Determine the [x, y] coordinate at the center of the cell enclosing the given text.  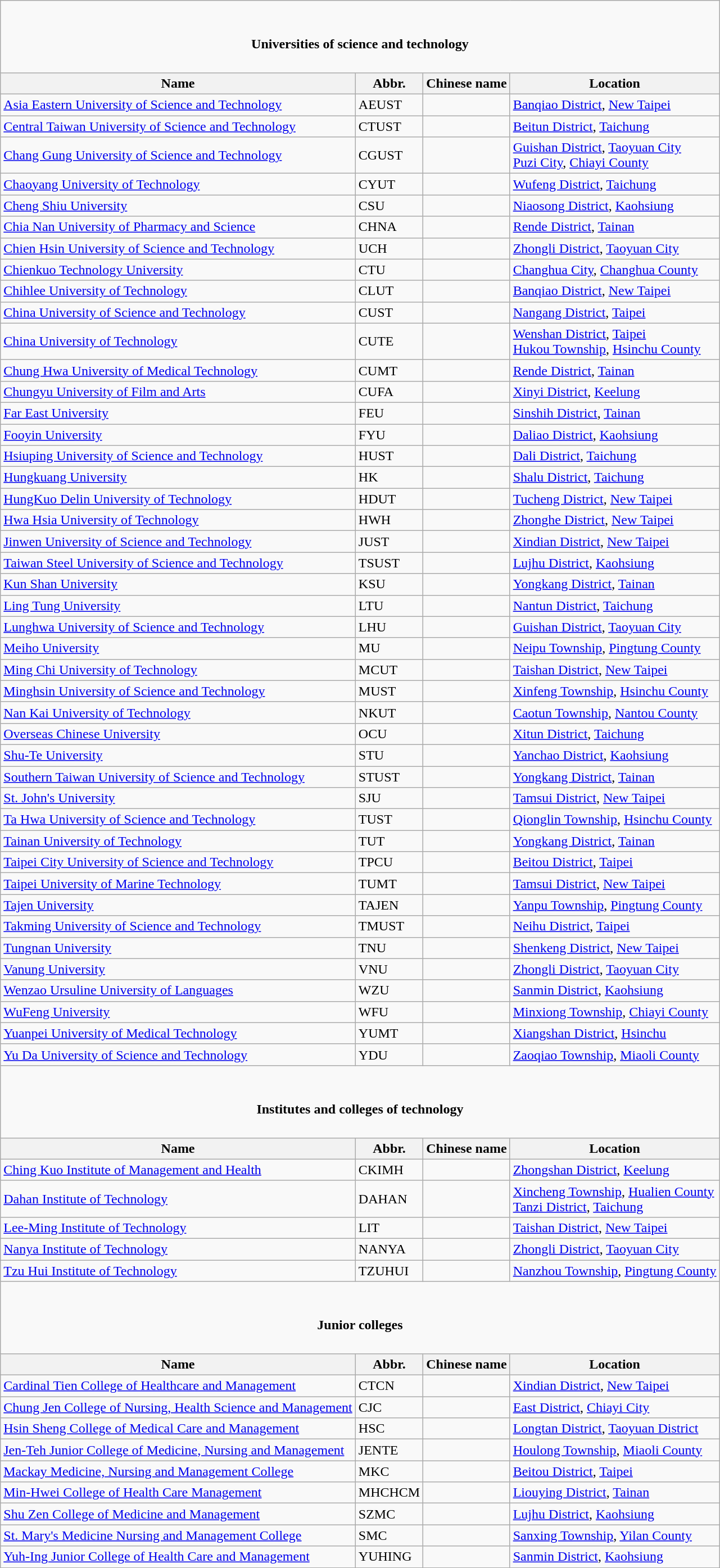
MCUT [389, 670]
LHU [389, 627]
Lee-Ming Institute of Technology [178, 1228]
Yanpu Township, Pingtung County [615, 905]
AEUST [389, 105]
DAHAN [389, 1199]
Shu Zen College of Medicine and Management [178, 1514]
Guishan District, Taoyuan CityPuzi City, Chiayi County [615, 155]
Zhonghe District, New Taipei [615, 520]
HUST [389, 456]
MHCHCM [389, 1493]
Sinshih District, Tainan [615, 413]
Taipei University of Marine Technology [178, 884]
Neihu District, Taipei [615, 926]
VNU [389, 969]
Hungkuang University [178, 478]
Xitun District, Taichung [615, 734]
Chienkuo Technology University [178, 270]
CHNA [389, 227]
Nan Kai University of Technology [178, 712]
Takming University of Science and Technology [178, 926]
Taiwan Steel University of Science and Technology [178, 563]
Liouying District, Tainan [615, 1493]
Changhua City, Changhua County [615, 270]
Hsiuping University of Science and Technology [178, 456]
WFU [389, 1012]
CJC [389, 1407]
CUMT [389, 370]
SZMC [389, 1514]
HK [389, 478]
TMUST [389, 926]
CLUT [389, 291]
China University of Technology [178, 342]
MUST [389, 691]
China University of Science and Technology [178, 312]
CTCN [389, 1386]
Niaosong District, Kaohsiung [615, 206]
HWH [389, 520]
Shalu District, Taichung [615, 478]
FYU [389, 435]
Ching Kuo Institute of Management and Health [178, 1170]
Junior colleges [360, 1318]
MU [389, 648]
JENTE [389, 1450]
Taipei City University of Science and Technology [178, 862]
Jen-Teh Junior College of Medicine, Nursing and Management [178, 1450]
Mackay Medicine, Nursing and Management College [178, 1471]
WuFeng University [178, 1012]
Shenkeng District, New Taipei [615, 948]
Kun Shan University [178, 584]
Xiangshan District, Hsinchu [615, 1033]
Yuh-Ing Junior College of Health Care and Management [178, 1557]
Ling Tung University [178, 606]
NKUT [389, 712]
LIT [389, 1228]
TNU [389, 948]
Hwa Hsia University of Technology [178, 520]
Chungyu University of Film and Arts [178, 392]
YUHING [389, 1557]
CTU [389, 270]
Min-Hwei College of Health Care Management [178, 1493]
Chien Hsin University of Science and Technology [178, 248]
Shu-Te University [178, 755]
Lunghwa University of Science and Technology [178, 627]
Sanxing Township, Yilan County [615, 1535]
Cardinal Tien College of Healthcare and Management [178, 1386]
Xincheng Township, Hualien CountyTanzi District, Taichung [615, 1199]
NANYA [389, 1249]
Nanya Institute of Technology [178, 1249]
Ta Hwa University of Science and Technology [178, 820]
SMC [389, 1535]
St. Mary's Medicine Nursing and Management College [178, 1535]
Fooyin University [178, 435]
Chihlee University of Technology [178, 291]
Neipu Township, Pingtung County [615, 648]
East District, Chiayi City [615, 1407]
HSC [389, 1429]
Houlong Township, Miaoli County [615, 1450]
Nantun District, Taichung [615, 606]
Tajen University [178, 905]
YUMT [389, 1033]
Universities of science and technology [360, 37]
St. John's University [178, 798]
Wenshan District, TaipeiHukou Township, Hsinchu County [615, 342]
CUST [389, 312]
TSUST [389, 563]
Yanchao District, Kaohsiung [615, 755]
Yuanpei University of Medical Technology [178, 1033]
KSU [389, 584]
TUT [389, 841]
Tucheng District, New Taipei [615, 499]
Meiho University [178, 648]
Hsin Sheng College of Medical Care and Management [178, 1429]
CYUT [389, 184]
CUTE [389, 342]
Caotun Township, Nantou County [615, 712]
HungKuo Delin University of Technology [178, 499]
Jinwen University of Science and Technology [178, 542]
TAJEN [389, 905]
Nanzhou Township, Pingtung County [615, 1271]
CKIMH [389, 1170]
LTU [389, 606]
CTUST [389, 126]
Qionglin Township, Hsinchu County [615, 820]
JUST [389, 542]
STU [389, 755]
Chaoyang University of Technology [178, 184]
CGUST [389, 155]
CSU [389, 206]
Overseas Chinese University [178, 734]
Chung Hwa University of Medical Technology [178, 370]
OCU [389, 734]
WZU [389, 990]
STUST [389, 777]
Tzu Hui Institute of Technology [178, 1271]
Zaoqiao Township, Miaoli County [615, 1055]
TZUHUI [389, 1271]
Nangang District, Taipei [615, 312]
Dali District, Taichung [615, 456]
Chang Gung University of Science and Technology [178, 155]
Xinyi District, Keelung [615, 392]
TUMT [389, 884]
Yu Da University of Science and Technology [178, 1055]
MKC [389, 1471]
HDUT [389, 499]
Beitun District, Taichung [615, 126]
Central Taiwan University of Science and Technology [178, 126]
Chia Nan University of Pharmacy and Science [178, 227]
SJU [389, 798]
YDU [389, 1055]
Xinfeng Township, Hsinchu County [615, 691]
Daliao District, Kaohsiung [615, 435]
Chung Jen College of Nursing, Health Science and Management [178, 1407]
Wufeng District, Taichung [615, 184]
Tungnan University [178, 948]
Vanung University [178, 969]
FEU [389, 413]
Dahan Institute of Technology [178, 1199]
UCH [389, 248]
Tainan University of Technology [178, 841]
Ming Chi University of Technology [178, 670]
Cheng Shiu University [178, 206]
Minxiong Township, Chiayi County [615, 1012]
Minghsin University of Science and Technology [178, 691]
Southern Taiwan University of Science and Technology [178, 777]
TPCU [389, 862]
CUFA [389, 392]
TUST [389, 820]
Longtan District, Taoyuan District [615, 1429]
Far East University [178, 413]
Guishan District, Taoyuan City [615, 627]
Zhongshan District, Keelung [615, 1170]
Institutes and colleges of technology [360, 1101]
Wenzao Ursuline University of Languages [178, 990]
Asia Eastern University of Science and Technology [178, 105]
